Extract the (x, y) coordinate from the center of the cell holding the provided text.  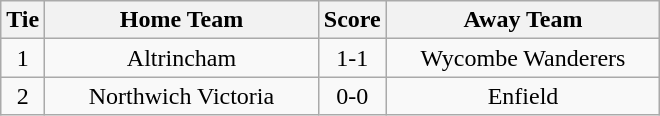
Northwich Victoria (182, 96)
Tie (23, 20)
1 (23, 58)
Away Team (523, 20)
Wycombe Wanderers (523, 58)
Altrincham (182, 58)
2 (23, 96)
Enfield (523, 96)
0-0 (352, 96)
1-1 (352, 58)
Home Team (182, 20)
Score (352, 20)
